Output the (X, Y) coordinate of the center of the cell containing the given text.  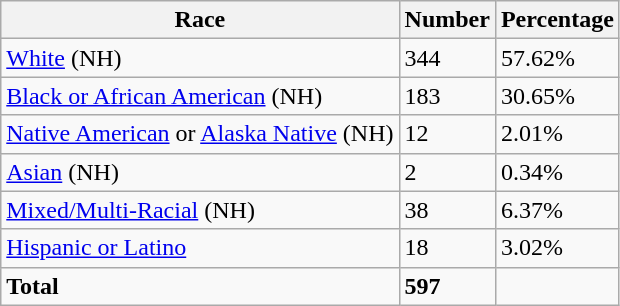
18 (447, 248)
38 (447, 210)
Black or African American (NH) (200, 96)
Number (447, 20)
White (NH) (200, 58)
2 (447, 172)
183 (447, 96)
0.34% (557, 172)
Hispanic or Latino (200, 248)
Percentage (557, 20)
3.02% (557, 248)
Total (200, 286)
597 (447, 286)
344 (447, 58)
12 (447, 134)
30.65% (557, 96)
Mixed/Multi-Racial (NH) (200, 210)
Native American or Alaska Native (NH) (200, 134)
Race (200, 20)
57.62% (557, 58)
2.01% (557, 134)
6.37% (557, 210)
Asian (NH) (200, 172)
